Scan for the cell matching the given text and deliver its (x, y) coordinate at center. 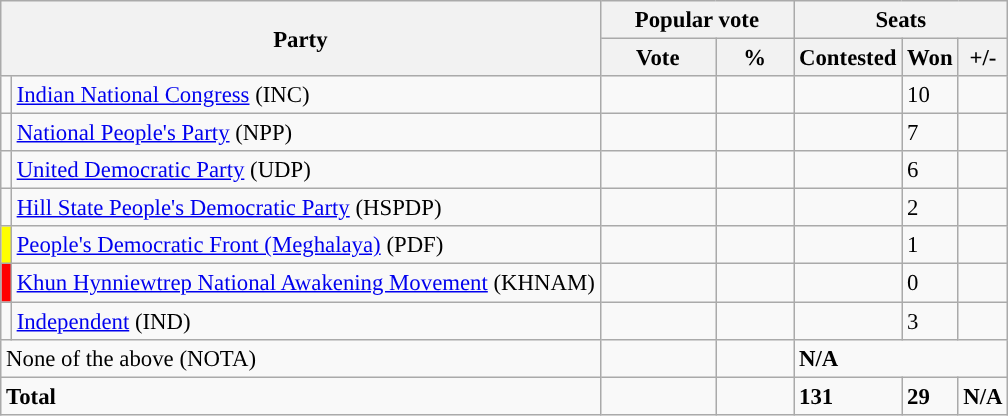
Party (300, 38)
Contested (848, 58)
United Democratic Party (UDP) (306, 170)
% (755, 58)
Total (300, 396)
National People's Party (NPP) (306, 133)
Won (930, 58)
Indian National Congress (INC) (306, 95)
None of the above (NOTA) (300, 358)
3 (930, 321)
6 (930, 170)
Vote (658, 58)
131 (848, 396)
People's Democratic Front (Meghalaya) (PDF) (306, 245)
Seats (901, 20)
+/- (983, 58)
0 (930, 283)
Popular vote (697, 20)
Independent (IND) (306, 321)
29 (930, 396)
7 (930, 133)
Hill State People's Democratic Party (HSPDP) (306, 208)
10 (930, 95)
2 (930, 208)
Khun Hynniewtrep National Awakening Movement (KHNAM) (306, 283)
1 (930, 245)
